Scan for the cell matching the given text and deliver its [x, y] coordinate at center. 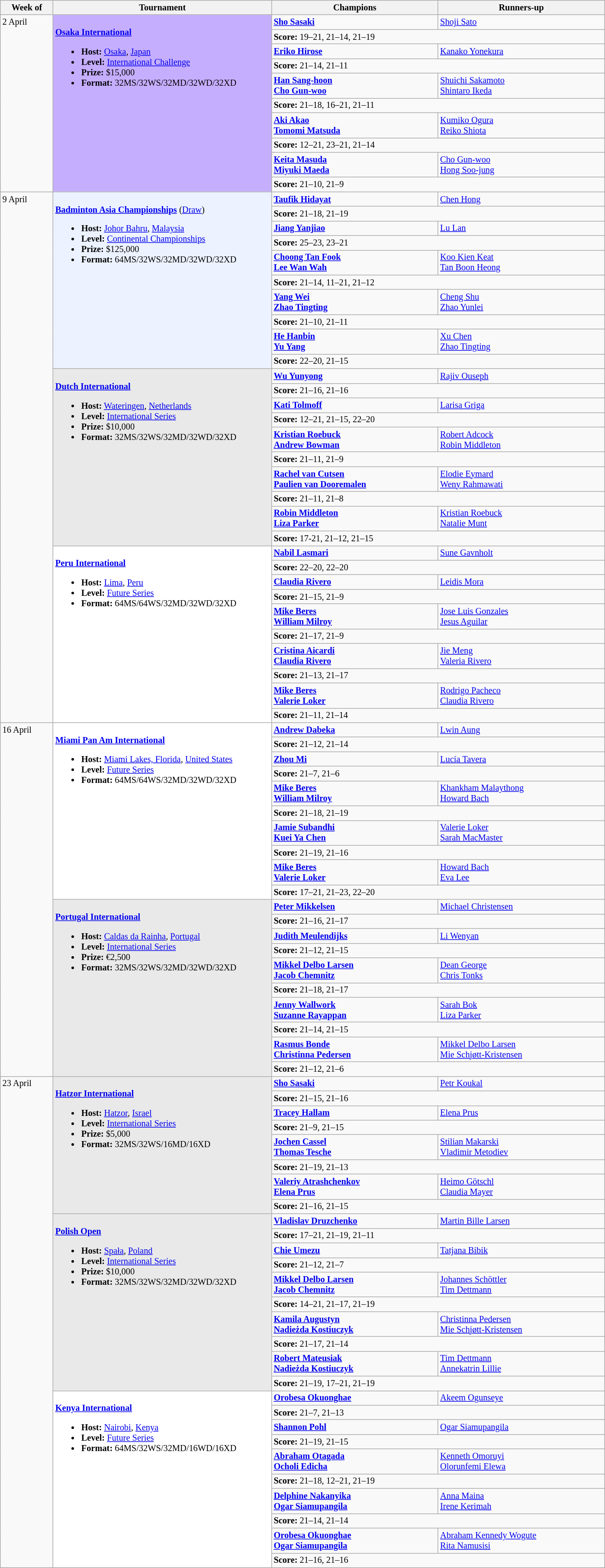
Score: 21–12, 21–7 [438, 1265]
Nabil Lasmari [355, 553]
Peru InternationalHost: Lima, PeruLevel: Future SeriesFormat: 64MS/64WS/32MD/32WD/32XD [163, 634]
Score: 21–18, 16–21, 21–11 [438, 105]
Shoji Sato [521, 22]
Judith Meulendijks [355, 936]
Stilian Makarski Vladimir Metodiev [521, 1147]
Score: 21–10, 21–11 [438, 322]
Eriko Hirose [355, 51]
Score: 21–19, 21–16 [438, 853]
Sarah Bok Liza Parker [521, 1010]
Score: 21–18, 21–17 [438, 990]
Claudia Rivero [355, 582]
Rasmus Bonde Christinna Pedersen [355, 1049]
Kamila Augustyn Nadieżda Kostiuczyk [355, 1324]
Rajiv Ouseph [521, 376]
Yang Wei Zhao Tingting [355, 302]
Kristian Roebuck Natalie Munt [521, 518]
Delphine Nakanyika Ogar Siamupangila [355, 1501]
Score: 21–14, 21–14 [438, 1521]
Robert Adcock Robin Middleton [521, 440]
Score: 21–11, 21–8 [438, 499]
Score: 21–14, 21–11 [438, 66]
Score: 21–12, 21–6 [438, 1069]
Score: 21–19, 21–15 [438, 1442]
Cheng Shu Zhao Yunlei [521, 302]
Keita Masuda Miyuki Maeda [355, 165]
Cho Gun-woo Hong Soo-jung [521, 165]
Kristian Roebuck Andrew Bowman [355, 440]
Abraham Otagada Ocholi Edicha [355, 1461]
Dutch InternationalHost: Wateringen, NetherlandsLevel: International SeriesPrize: $10,000Format: 32MS/32WS/32MD/32WD/32XD [163, 457]
Robin Middleton Liza Parker [355, 518]
Christinna Pedersen Mie Schjøtt-Kristensen [521, 1324]
Tournament [163, 7]
Elodie Eymard Weny Rahmawati [521, 479]
Wu Yunyong [355, 376]
Johannes Schöttler Tim Dettmann [521, 1284]
Rodrigo Pacheco Claudia Rivero [521, 695]
Cristina Aicardi Claudia Rivero [355, 656]
Score: 21–19, 17–21, 21–19 [438, 1384]
Khankham Malaythong Howard Bach [521, 793]
Xu Chen Zhao Tingting [521, 342]
16 April [27, 899]
Score: 21–13, 21–17 [438, 676]
2 April [27, 103]
Abraham Kennedy Wogute Rita Namusisi [521, 1540]
Jochen Cassel Thomas Tesche [355, 1147]
Score: 21–12, 21–15 [438, 950]
Kenya InternationalHost: Nairobi, KenyaLevel: Future SeriesFormat: 64MS/32WS/32MD/16WD/16XD [163, 1479]
Valeriy Atrashchenkov Elena Prus [355, 1187]
Score: 17–21, 21–19, 21–11 [438, 1235]
Score: 21–16, 21–17 [438, 921]
Rachel van Cutsen Paulien van Dooremalen [355, 479]
Week of [27, 7]
He Hanbin Yu Yang [355, 342]
Michael Christensen [521, 907]
Score: 21–15, 21–9 [438, 597]
Robert Mateusiak Nadieżda Kostiuczyk [355, 1364]
9 April [27, 457]
Score: 21–17, 21–14 [438, 1344]
Leidis Mora [521, 582]
Shannon Pohl [355, 1427]
Score: 21–11, 21–9 [438, 459]
Ogar Siamupangila [521, 1427]
Score: 22–20, 22–20 [438, 567]
Anna Maina Irene Kerimah [521, 1501]
Score: 21–14, 21–15 [438, 1029]
Osaka InternationalHost: Osaka, JapanLevel: International ChallengePrize: $15,000Format: 32MS/32WS/32MD/32WD/32XD [163, 103]
Akeem Ogunseye [521, 1398]
Portugal InternationalHost: Caldas da Rainha, PortugalLevel: International SeriesPrize: €2,500Format: 32MS/32WS/32MD/32WD/32XD [163, 988]
Kanako Yonekura [521, 51]
Martin Bille Larsen [521, 1221]
Tim Dettmann Annekatrin Lillie [521, 1364]
Mikkel Delbo Larsen Mie Schjøtt-Kristensen [521, 1049]
Score: 21–12, 21–14 [438, 744]
Score: 25–23, 23–21 [438, 243]
Petr Koukal [521, 1083]
Miami Pan Am InternationalHost: Miami Lakes, Florida, United StatesLevel: Future SeriesFormat: 64MS/64WS/32MD/32WD/32XD [163, 811]
Howard Bach Eva Lee [521, 873]
Peter Mikkelsen [355, 907]
Sune Gavnholt [521, 553]
Taufik Hidayat [355, 199]
Aki Akao Tomomi Matsuda [355, 125]
Koo Kien Keat Tan Boon Heong [521, 262]
Valerie Loker Sarah MacMaster [521, 833]
Zhou Mi [355, 759]
Score: 21–7, 21–6 [438, 773]
Larisa Griga [521, 405]
Tatjana Bibik [521, 1250]
Andrew Dabeka [355, 730]
Choong Tan Fook Lee Wan Wah [355, 262]
Chie Umezu [355, 1250]
Score: 21–17, 21–9 [438, 636]
Score: 14–21, 21–17, 21–19 [438, 1304]
Score: 21–7, 21–13 [438, 1413]
Score: 21–18, 12–21, 21–19 [438, 1481]
Score: 21–19, 21–13 [438, 1167]
Lucía Tavera [521, 759]
Elena Prus [521, 1113]
Score: 17–21, 21–23, 22–20 [438, 892]
Score: 22–20, 21–15 [438, 361]
Runners-up [521, 7]
Score: 12–21, 21–15, 22–20 [438, 420]
Score: 21–14, 11–21, 21–12 [438, 282]
Jose Luis Gonzales Jesus Aguilar [521, 616]
Champions [355, 7]
23 April [27, 1322]
Jenny Wallwork Suzanne Rayappan [355, 1010]
Orobesa Okuonghae Ogar Siamupangila [355, 1540]
Jamie Subandhi Kuei Ya Chen [355, 833]
Kati Tolmoff [355, 405]
Tracey Hallam [355, 1113]
Score: 12–21, 23–21, 21–14 [438, 145]
Score: 21–15, 21–16 [438, 1098]
Li Wenyan [521, 936]
Vladislav Druzchenko [355, 1221]
Score: 21–16, 21–15 [438, 1206]
Orobesa Okuonghae [355, 1398]
Hatzor InternationalHost: Hatzor, IsraelLevel: International SeriesPrize: $5,000Format: 32MS/32WS/16MD/16XD [163, 1145]
Score: 21–11, 21–14 [438, 715]
Jie Meng Valeria Rivero [521, 656]
Heimo Götschl Claudia Mayer [521, 1187]
Shuichi Sakamoto Shintaro Ikeda [521, 86]
Score: 21–10, 21–9 [438, 184]
Chen Hong [521, 199]
Han Sang-hoon Cho Gun-woo [355, 86]
Kenneth Omoruyi Olorunfemi Elewa [521, 1461]
Score: 21–9, 21–15 [438, 1127]
Kumiko Ogura Reiko Shiota [521, 125]
Polish OpenHost: Spała, PolandLevel: International SeriesPrize: $10,000Format: 32MS/32WS/32MD/32WD/32XD [163, 1303]
Lwin Aung [521, 730]
Score: 17-21, 21–12, 21–15 [438, 538]
Lu Lan [521, 228]
Score: 19–21, 21–14, 21–19 [438, 37]
Dean George Chris Tonks [521, 970]
Jiang Yanjiao [355, 228]
Badminton Asia Championships (Draw)Host: Johor Bahru, MalaysiaLevel: Continental ChampionshipsPrize: $125,000Format: 64MS/32WS/32MD/32WD/32XD [163, 281]
